Identify which cell holds the provided text, then report its (x, y) central coordinate. 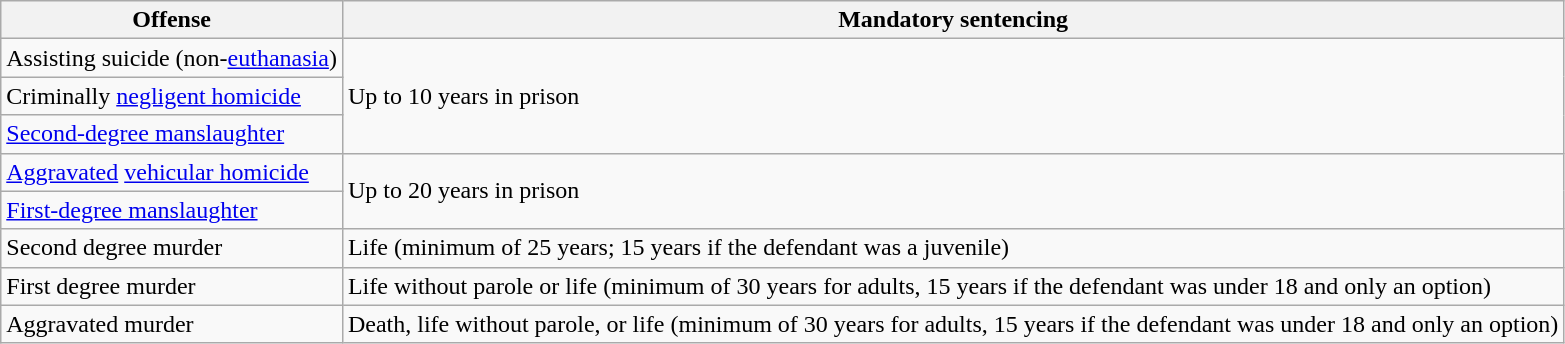
Second degree murder (172, 248)
First-degree manslaughter (172, 210)
Up to 20 years in prison (952, 191)
Death, life without parole, or life (minimum of 30 years for adults, 15 years if the defendant was under 18 and only an option) (952, 324)
Offense (172, 20)
Second-degree manslaughter (172, 134)
Life without parole or life (minimum of 30 years for adults, 15 years if the defendant was under 18 and only an option) (952, 286)
Up to 10 years in prison (952, 96)
Mandatory sentencing (952, 20)
Assisting suicide (non-euthanasia) (172, 58)
Aggravated murder (172, 324)
First degree murder (172, 286)
Aggravated vehicular homicide (172, 172)
Criminally negligent homicide (172, 96)
Life (minimum of 25 years; 15 years if the defendant was a juvenile) (952, 248)
